Return the [x, y] coordinate for the center point of the cell that contains the specified text.  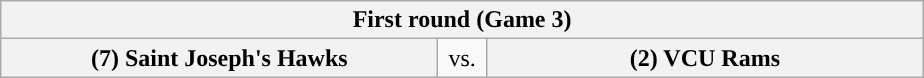
(2) VCU Rams [704, 58]
(7) Saint Joseph's Hawks [220, 58]
First round (Game 3) [462, 20]
vs. [462, 58]
